Find where the given text appears and provide that cell's center as [X, Y] coordinate. 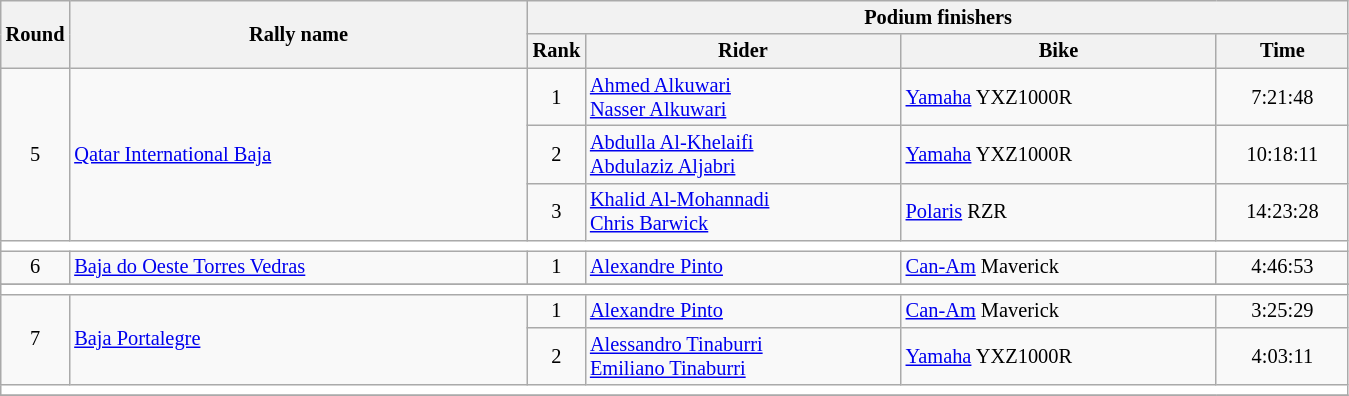
14:23:28 [1282, 212]
Baja Portalegre [298, 340]
6 [36, 267]
Time [1282, 51]
Round [36, 34]
Abdulla Al-Khelaifi Abdulaziz Aljabri [743, 154]
Podium finishers [938, 17]
Baja do Oeste Torres Vedras [298, 267]
Rank [556, 51]
10:18:11 [1282, 154]
3 [556, 212]
Rally name [298, 34]
Rider [743, 51]
4:03:11 [1282, 356]
Bike [1059, 51]
Khalid Al-Mohannadi Chris Barwick [743, 212]
3:25:29 [1282, 311]
7 [36, 340]
Qatar International Baja [298, 154]
Polaris RZR [1059, 212]
7:21:48 [1282, 97]
Ahmed Alkuwari Nasser Alkuwari [743, 97]
4:46:53 [1282, 267]
5 [36, 154]
Alessandro Tinaburri Emiliano Tinaburri [743, 356]
